Return the (x, y) coordinate for the center point of the cell that contains the specified text.  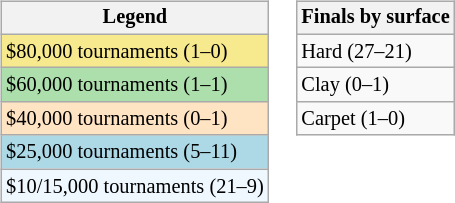
$40,000 tournaments (0–1) (134, 119)
$80,000 tournaments (1–0) (134, 51)
Clay (0–1) (375, 85)
Finals by surface (375, 18)
Hard (27–21) (375, 51)
Carpet (1–0) (375, 119)
$10/15,000 tournaments (21–9) (134, 186)
$25,000 tournaments (5–11) (134, 152)
Legend (134, 18)
$60,000 tournaments (1–1) (134, 85)
